Output the [x, y] coordinate of the center of the cell containing the given text.  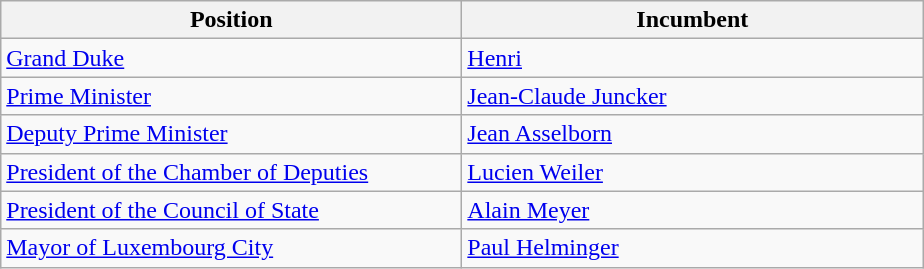
Incumbent [692, 20]
Grand Duke [232, 58]
Alain Meyer [692, 210]
Jean Asselborn [692, 134]
Paul Helminger [692, 248]
Deputy Prime Minister [232, 134]
Henri [692, 58]
Lucien Weiler [692, 172]
Jean-Claude Juncker [692, 96]
President of the Chamber of Deputies [232, 172]
Prime Minister [232, 96]
Mayor of Luxembourg City [232, 248]
President of the Council of State [232, 210]
Position [232, 20]
